Return [x, y] of the center of cell containing provided text 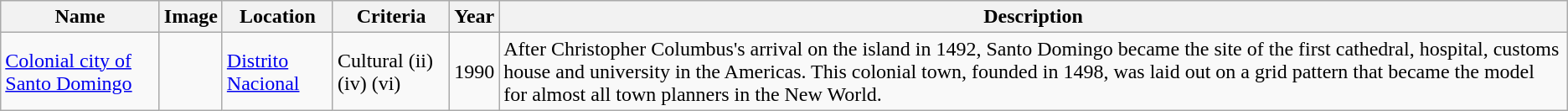
Cultural (ii) (iv) (vi) [390, 71]
1990 [474, 71]
Distrito Nacional [277, 71]
Criteria [390, 17]
Colonial city of Santo Domingo [80, 71]
Image [191, 17]
Name [80, 17]
Location [277, 17]
Description [1034, 17]
Year [474, 17]
